Determine the [X, Y] coordinate at the center of the cell enclosing the given text.  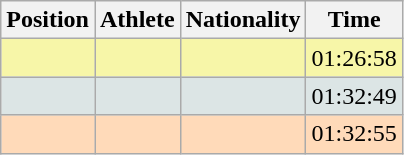
Nationality [243, 20]
01:32:55 [354, 134]
Time [354, 20]
01:26:58 [354, 58]
01:32:49 [354, 96]
Athlete [137, 20]
Position [48, 20]
